Return (X, Y) of the center of cell containing provided text 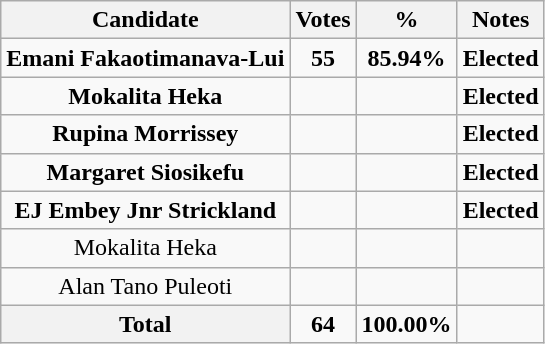
55 (323, 58)
Notes (500, 20)
% (406, 20)
Emani Fakaotimanava-Lui (146, 58)
64 (323, 324)
Rupina Morrissey (146, 134)
Candidate (146, 20)
Total (146, 324)
100.00% (406, 324)
Margaret Siosikefu (146, 172)
Votes (323, 20)
EJ Embey Jnr Strickland (146, 210)
Alan Tano Puleoti (146, 286)
85.94% (406, 58)
